Determine the (x, y) coordinate at the center of the cell enclosing the given text.  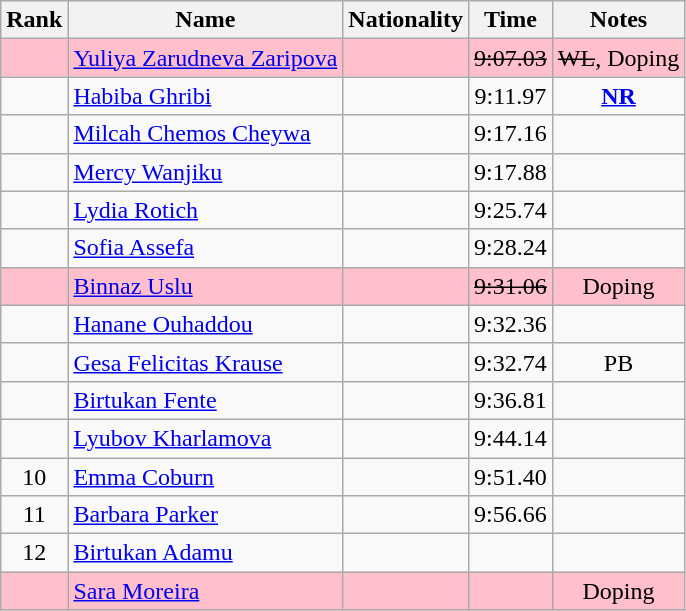
PB (618, 362)
Birtukan Fente (206, 400)
Rank (34, 20)
Notes (618, 20)
Milcah Chemos Cheywa (206, 134)
Lydia Rotich (206, 210)
9:25.74 (511, 210)
9:56.66 (511, 515)
9:32.74 (511, 362)
9:44.14 (511, 438)
11 (34, 515)
9:51.40 (511, 477)
9:11.97 (511, 96)
12 (34, 553)
Yuliya Zarudneva Zaripova (206, 58)
Hanane Ouhaddou (206, 324)
Gesa Felicitas Krause (206, 362)
9:32.36 (511, 324)
Habiba Ghribi (206, 96)
10 (34, 477)
9:17.16 (511, 134)
Emma Coburn (206, 477)
Sara Moreira (206, 591)
9:28.24 (511, 248)
Birtukan Adamu (206, 553)
WL, Doping (618, 58)
Barbara Parker (206, 515)
NR (618, 96)
Binnaz Uslu (206, 286)
9:17.88 (511, 172)
Mercy Wanjiku (206, 172)
Time (511, 20)
9:07.03 (511, 58)
Name (206, 20)
Sofia Assefa (206, 248)
9:36.81 (511, 400)
9:31.06 (511, 286)
Nationality (406, 20)
Lyubov Kharlamova (206, 438)
